Scan for the cell matching the given text and deliver its (X, Y) coordinate at center. 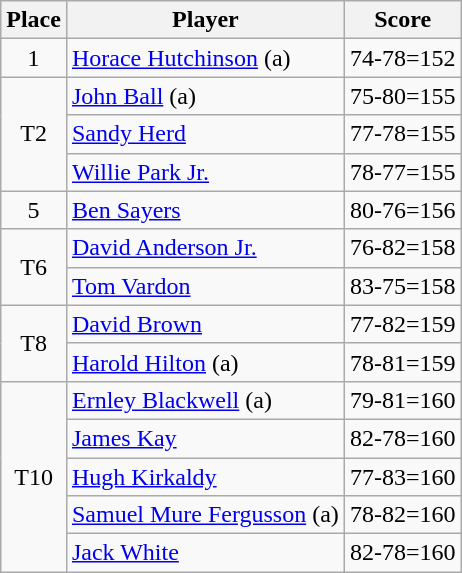
77-83=160 (402, 477)
76-82=158 (402, 248)
T2 (34, 134)
83-75=158 (402, 286)
75-80=155 (402, 96)
Place (34, 20)
David Anderson Jr. (205, 248)
78-81=159 (402, 362)
Harold Hilton (a) (205, 362)
80-76=156 (402, 210)
John Ball (a) (205, 96)
Jack White (205, 553)
77-78=155 (402, 134)
Player (205, 20)
5 (34, 210)
78-82=160 (402, 515)
77-82=159 (402, 324)
Samuel Mure Fergusson (a) (205, 515)
Ernley Blackwell (a) (205, 400)
T6 (34, 267)
1 (34, 58)
James Kay (205, 438)
Tom Vardon (205, 286)
T8 (34, 343)
Score (402, 20)
Sandy Herd (205, 134)
David Brown (205, 324)
T10 (34, 476)
79-81=160 (402, 400)
Willie Park Jr. (205, 172)
78-77=155 (402, 172)
Hugh Kirkaldy (205, 477)
Ben Sayers (205, 210)
74-78=152 (402, 58)
Horace Hutchinson (a) (205, 58)
